Find where the given text appears and provide that cell's center as (X, Y) coordinate. 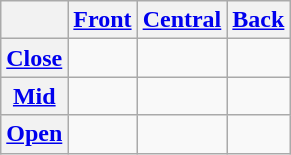
Back (258, 20)
Close (34, 58)
Front (102, 20)
Central (182, 20)
Mid (34, 96)
Open (34, 134)
